Scan for the cell matching the given text and deliver its [x, y] coordinate at center. 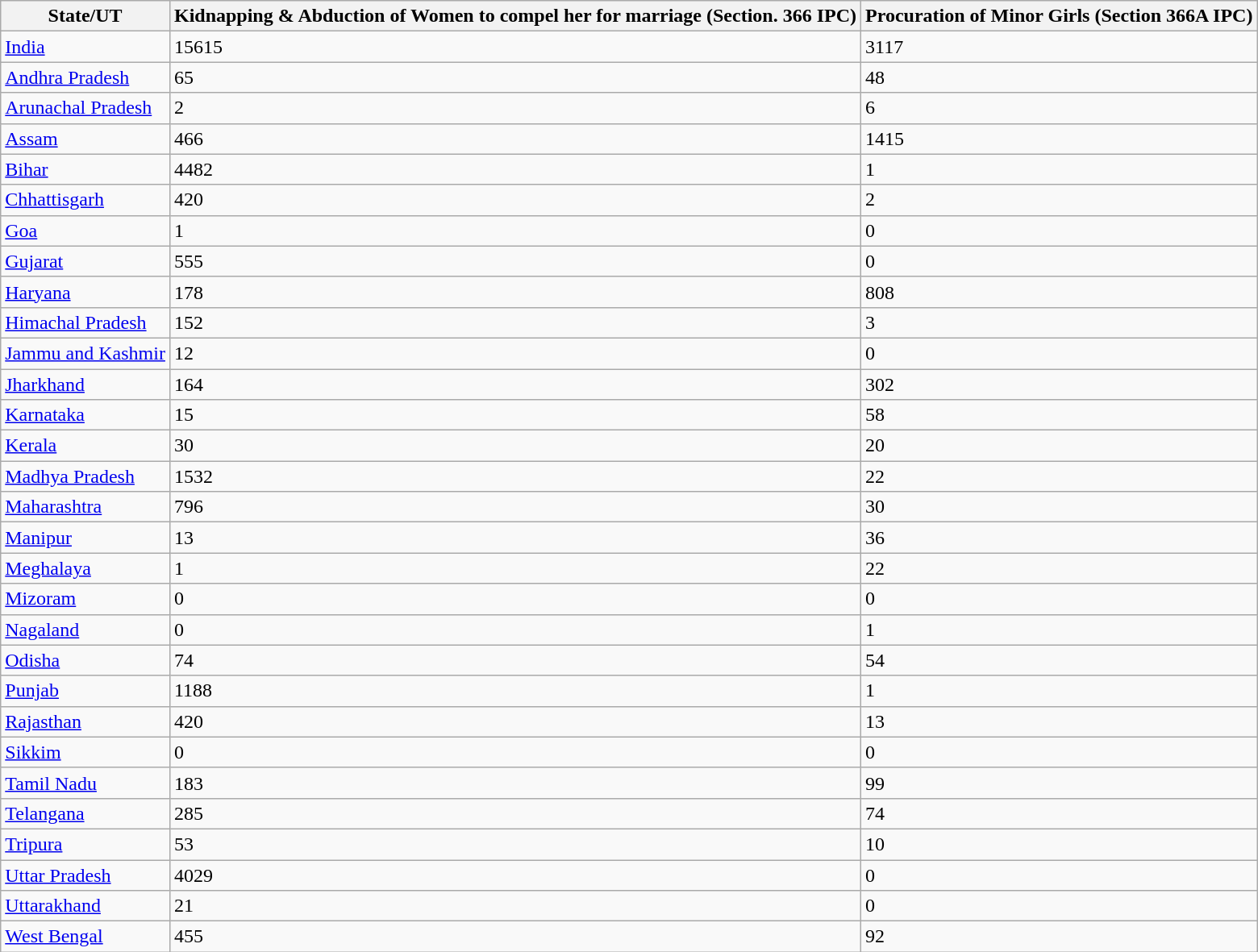
India [85, 47]
302 [1060, 385]
455 [514, 937]
Uttar Pradesh [85, 875]
Karnataka [85, 415]
12 [514, 353]
Gujarat [85, 261]
15615 [514, 47]
Bihar [85, 169]
Mizoram [85, 599]
3117 [1060, 47]
Odisha [85, 660]
Arunachal Pradesh [85, 108]
1188 [514, 691]
20 [1060, 446]
Punjab [85, 691]
Manipur [85, 538]
Telangana [85, 813]
152 [514, 322]
58 [1060, 415]
92 [1060, 937]
6 [1060, 108]
Himachal Pradesh [85, 322]
99 [1060, 783]
Sikkim [85, 752]
466 [514, 139]
183 [514, 783]
Nagaland [85, 630]
1415 [1060, 139]
796 [514, 507]
21 [514, 906]
West Bengal [85, 937]
Madhya Pradesh [85, 476]
808 [1060, 292]
Jammu and Kashmir [85, 353]
3 [1060, 322]
285 [514, 813]
Uttarakhand [85, 906]
178 [514, 292]
Maharashtra [85, 507]
Kidnapping & Abduction of Women to compel her for marriage (Section. 366 IPC) [514, 16]
Tripura [85, 844]
State/UT [85, 16]
54 [1060, 660]
Chhattisgarh [85, 200]
10 [1060, 844]
Goa [85, 231]
53 [514, 844]
Assam [85, 139]
Tamil Nadu [85, 783]
164 [514, 385]
Procuration of Minor Girls (Section 366A IPC) [1060, 16]
4482 [514, 169]
Meghalaya [85, 568]
4029 [514, 875]
Rajasthan [85, 721]
1532 [514, 476]
Andhra Pradesh [85, 77]
555 [514, 261]
Haryana [85, 292]
Jharkhand [85, 385]
36 [1060, 538]
Kerala [85, 446]
15 [514, 415]
48 [1060, 77]
65 [514, 77]
